Determine the [x, y] coordinate at the center of the cell enclosing the given text.  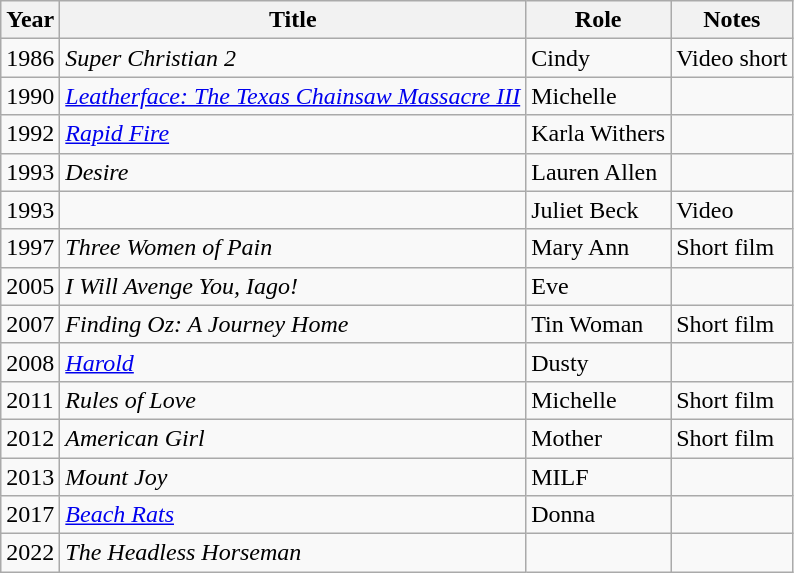
American Girl [293, 438]
MILF [598, 477]
2022 [30, 553]
Harold [293, 362]
2013 [30, 477]
Year [30, 20]
Notes [732, 20]
Donna [598, 515]
Three Women of Pain [293, 248]
1997 [30, 248]
Mary Ann [598, 248]
2012 [30, 438]
Rules of Love [293, 400]
Finding Oz: A Journey Home [293, 324]
Video short [732, 58]
2017 [30, 515]
Cindy [598, 58]
Role [598, 20]
Karla Withers [598, 134]
Dusty [598, 362]
1990 [30, 96]
2008 [30, 362]
Rapid Fire [293, 134]
Desire [293, 172]
Lauren Allen [598, 172]
Super Christian 2 [293, 58]
1986 [30, 58]
2011 [30, 400]
1992 [30, 134]
2005 [30, 286]
Eve [598, 286]
Beach Rats [293, 515]
Video [732, 210]
Leatherface: The Texas Chainsaw Massacre III [293, 96]
2007 [30, 324]
Mount Joy [293, 477]
The Headless Horseman [293, 553]
Tin Woman [598, 324]
Title [293, 20]
Mother [598, 438]
I Will Avenge You, Iago! [293, 286]
Juliet Beck [598, 210]
